For the text-containing cell, return its midpoint in [x, y] coordinate format. 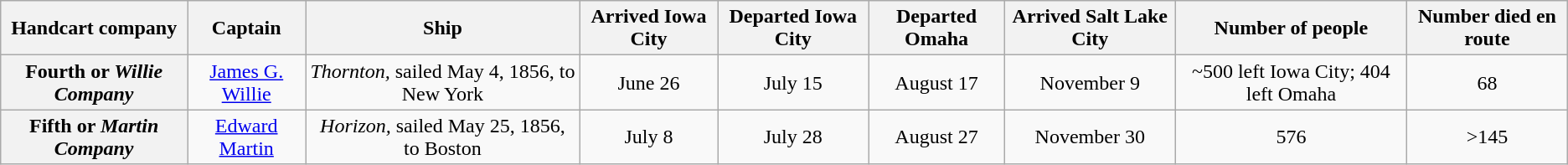
Departed Omaha [936, 28]
Horizon, sailed May 25, 1856, to Boston [442, 137]
Departed Iowa City [793, 28]
November 30 [1090, 137]
Arrived Salt Lake City [1090, 28]
Thornton, sailed May 4, 1856, to New York [442, 82]
68 [1488, 82]
>145 [1488, 137]
November 9 [1090, 82]
576 [1292, 137]
Number of people [1292, 28]
July 8 [648, 137]
Handcart company [94, 28]
Number died en route [1488, 28]
June 26 [648, 82]
August 17 [936, 82]
Captain [246, 28]
July 28 [793, 137]
James G. Willie [246, 82]
Arrived Iowa City [648, 28]
July 15 [793, 82]
Fourth or Willie Company [94, 82]
~500 left Iowa City; 404 left Omaha [1292, 82]
August 27 [936, 137]
Ship [442, 28]
Fifth or Martin Company [94, 137]
Edward Martin [246, 137]
